Identify which cell holds the provided text, then report its (x, y) central coordinate. 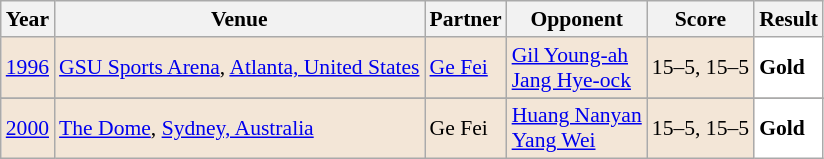
Gil Young-ah Jang Hye-ock (577, 68)
The Dome, Sydney, Australia (239, 128)
GSU Sports Arena, Atlanta, United States (239, 68)
Venue (239, 19)
Opponent (577, 19)
Partner (466, 19)
2000 (28, 128)
1996 (28, 68)
Result (788, 19)
Huang Nanyan Yang Wei (577, 128)
Year (28, 19)
Score (700, 19)
